Scan for the cell matching the given text and deliver its (x, y) coordinate at center. 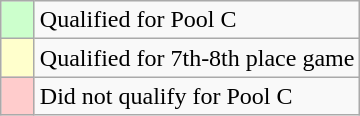
Did not qualify for Pool C (197, 96)
Qualified for Pool C (197, 20)
Qualified for 7th-8th place game (197, 58)
